For the text-containing cell, return its midpoint in [X, Y] coordinate format. 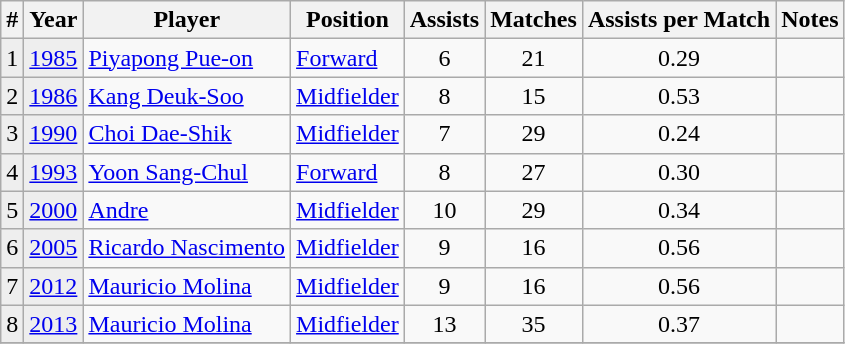
2000 [54, 210]
1 [12, 58]
4 [12, 172]
0.30 [678, 172]
2005 [54, 248]
Assists per Match [678, 20]
Choi Dae-Shik [187, 134]
Assists [444, 20]
1985 [54, 58]
Year [54, 20]
Andre [187, 210]
1993 [54, 172]
Position [348, 20]
Yoon Sang-Chul [187, 172]
Kang Deuk-Soo [187, 96]
13 [444, 324]
0.37 [678, 324]
35 [534, 324]
Matches [534, 20]
0.29 [678, 58]
3 [12, 134]
1986 [54, 96]
2 [12, 96]
15 [534, 96]
2012 [54, 286]
27 [534, 172]
0.24 [678, 134]
Notes [810, 20]
Player [187, 20]
5 [12, 210]
# [12, 20]
0.53 [678, 96]
10 [444, 210]
2013 [54, 324]
1990 [54, 134]
Ricardo Nascimento [187, 248]
Piyapong Pue-on [187, 58]
0.34 [678, 210]
21 [534, 58]
